Locate the cell with the specified text and output its (x, y) center coordinate. 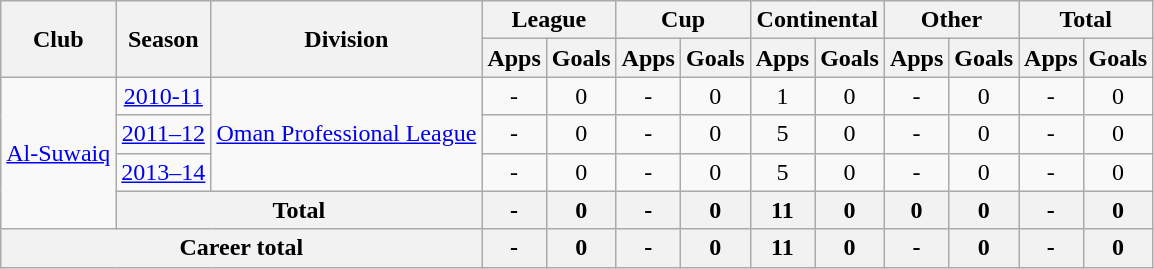
Club (58, 39)
Division (346, 39)
Season (164, 39)
2010-11 (164, 96)
Career total (242, 248)
League (549, 20)
2011–12 (164, 134)
Other (951, 20)
Cup (683, 20)
Continental (817, 20)
1 (782, 96)
Oman Professional League (346, 134)
Al-Suwaiq (58, 153)
2013–14 (164, 172)
